Detect which cell encompasses the target text, then output its [x, y] center coordinate. 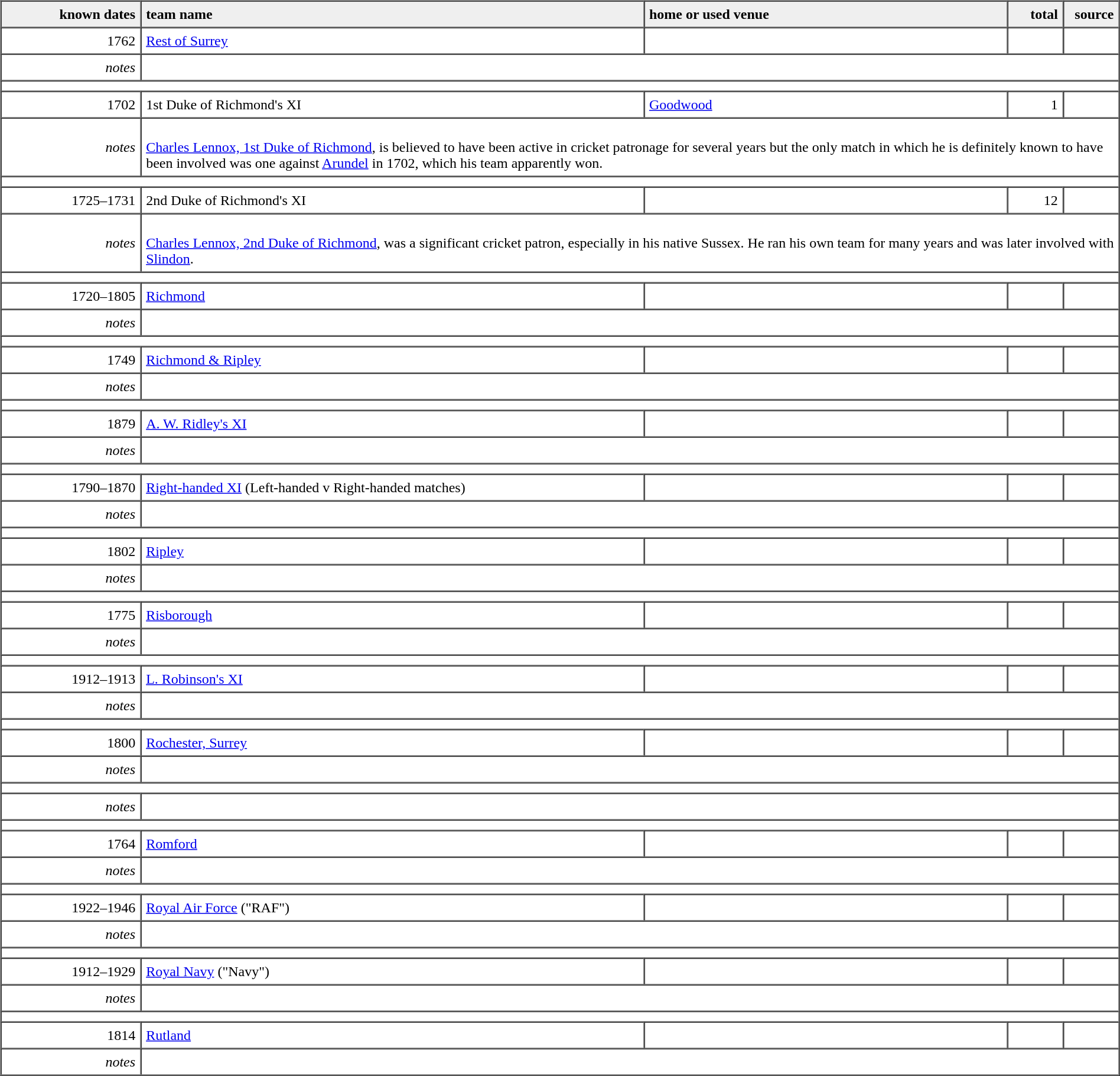
1912–1913 [71, 678]
1725–1731 [71, 200]
known dates [71, 14]
Royal Air Force ("RAF") [392, 908]
Rochester, Surrey [392, 742]
source [1092, 14]
Risborough [392, 615]
1775 [71, 615]
Richmond & Ripley [392, 359]
team name [392, 14]
1st Duke of Richmond's XI [392, 104]
1802 [71, 551]
1702 [71, 104]
total [1035, 14]
A. W. Ridley's XI [392, 423]
1800 [71, 742]
12 [1035, 200]
1 [1035, 104]
Royal Navy ("Navy") [392, 971]
Richmond [392, 295]
1720–1805 [71, 295]
Rest of Surrey [392, 40]
Goodwood [826, 104]
Romford [392, 844]
Ripley [392, 551]
2nd Duke of Richmond's XI [392, 200]
1922–1946 [71, 908]
1749 [71, 359]
L. Robinson's XI [392, 678]
1790–1870 [71, 487]
home or used venue [826, 14]
1764 [71, 844]
1762 [71, 40]
1879 [71, 423]
1814 [71, 1035]
1912–1929 [71, 971]
Right-handed XI (Left-handed v Right-handed matches) [392, 487]
Rutland [392, 1035]
